Detect which cell encompasses the target text, then output its [X, Y] center coordinate. 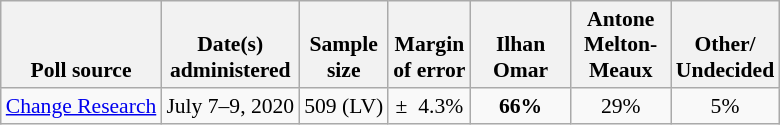
66% [521, 106]
Marginof error [429, 44]
29% [621, 106]
± 4.3% [429, 106]
5% [725, 106]
Date(s)administered [230, 44]
509 (LV) [344, 106]
IlhanOmar [521, 44]
Change Research [82, 106]
July 7–9, 2020 [230, 106]
Samplesize [344, 44]
Poll source [82, 44]
AntoneMelton-Meaux [621, 44]
Other/Undecided [725, 44]
